Determine the (x, y) coordinate at the center of the cell enclosing the given text.  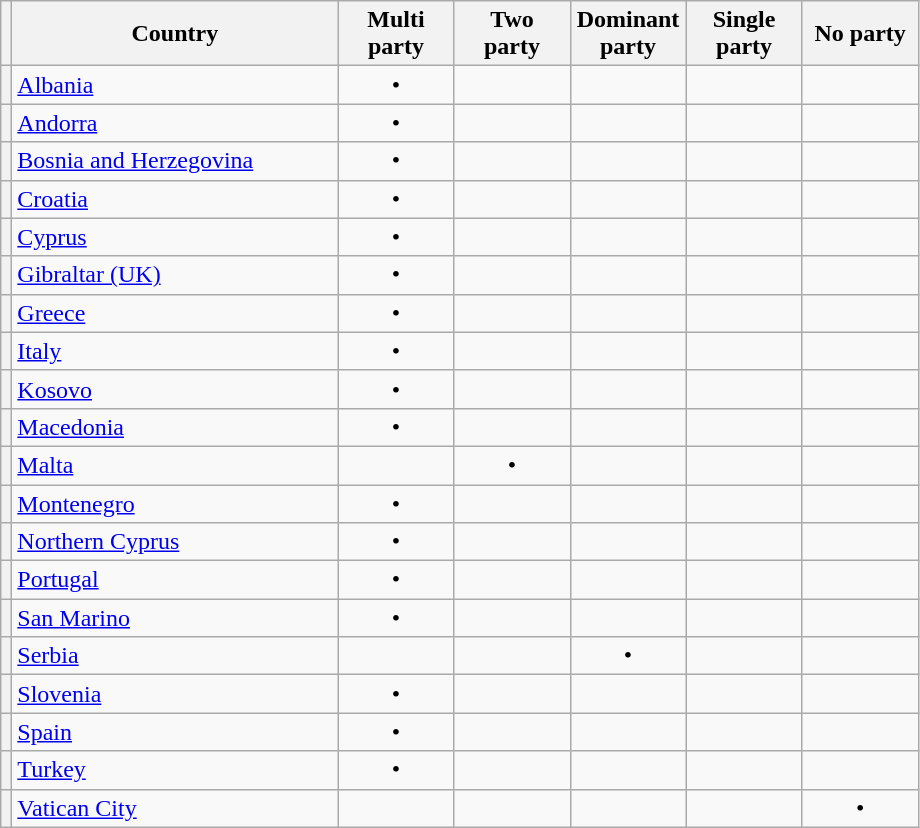
Gibraltar (UK) (175, 275)
Spain (175, 732)
San Marino (175, 618)
Single party (744, 34)
Croatia (175, 199)
Portugal (175, 580)
Turkey (175, 770)
Cyprus (175, 237)
Northern Cyprus (175, 542)
Multi party (396, 34)
Montenegro (175, 503)
Italy (175, 351)
Andorra (175, 123)
Kosovo (175, 389)
Slovenia (175, 694)
Dominant party (628, 34)
Malta (175, 465)
Albania (175, 85)
Macedonia (175, 427)
No party (860, 34)
Vatican City (175, 808)
Bosnia and Herzegovina (175, 161)
Serbia (175, 656)
Country (175, 34)
Greece (175, 313)
Two party (512, 34)
